Scan for the cell matching the given text and deliver its [x, y] coordinate at center. 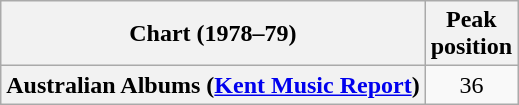
Australian Albums (Kent Music Report) [213, 85]
Chart (1978–79) [213, 34]
Peakposition [471, 34]
36 [471, 85]
